Identify which cell holds the provided text, then report its [X, Y] central coordinate. 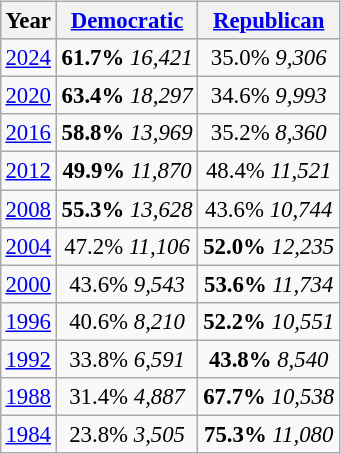
Year [28, 21]
75.3% 11,080 [269, 434]
2008 [28, 209]
61.7% 16,421 [127, 58]
2020 [28, 96]
63.4% 18,297 [127, 96]
1988 [28, 396]
23.8% 3,505 [127, 434]
1984 [28, 434]
2024 [28, 58]
1996 [28, 321]
2004 [28, 246]
49.9% 11,870 [127, 171]
1992 [28, 359]
67.7% 10,538 [269, 396]
52.0% 12,235 [269, 246]
Democratic [127, 21]
43.8% 8,540 [269, 359]
2016 [28, 133]
53.6% 11,734 [269, 284]
43.6% 10,744 [269, 209]
2000 [28, 284]
35.0% 9,306 [269, 58]
31.4% 4,887 [127, 396]
52.2% 10,551 [269, 321]
33.8% 6,591 [127, 359]
47.2% 11,106 [127, 246]
48.4% 11,521 [269, 171]
2012 [28, 171]
43.6% 9,543 [127, 284]
58.8% 13,969 [127, 133]
34.6% 9,993 [269, 96]
35.2% 8,360 [269, 133]
55.3% 13,628 [127, 209]
40.6% 8,210 [127, 321]
Republican [269, 21]
